Locate the cell with the specified text and output its (x, y) center coordinate. 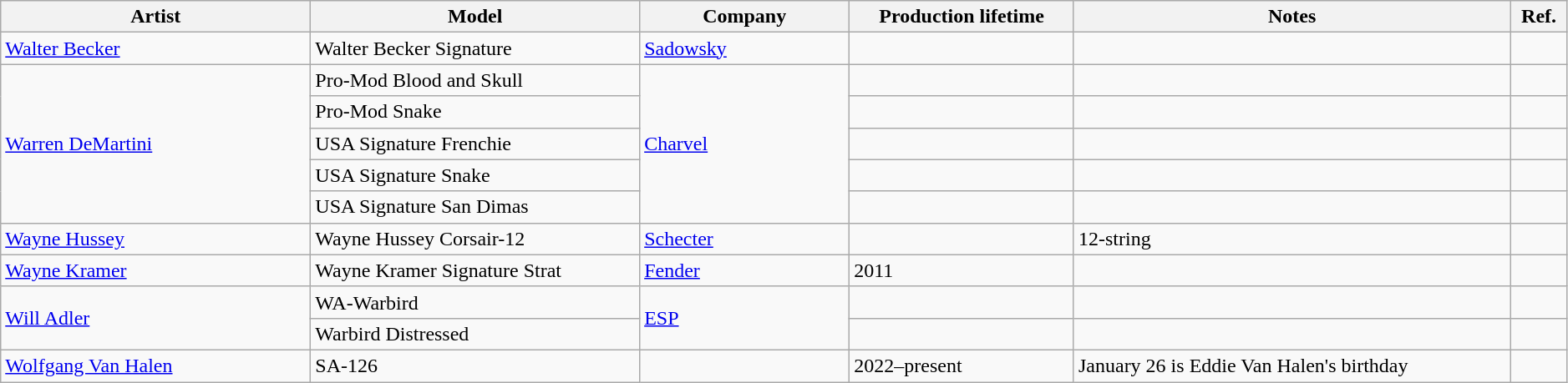
Notes (1291, 17)
USA Signature Frenchie (475, 144)
2022–present (962, 365)
12-string (1291, 239)
Charvel (745, 144)
January 26 is Eddie Van Halen's birthday (1291, 365)
Warren DeMartini (155, 144)
Pro-Mod Blood and Skull (475, 80)
Fender (745, 270)
Model (475, 17)
2011 (962, 270)
Warbird Distressed (475, 334)
Wayne Hussey Corsair-12 (475, 239)
Schecter (745, 239)
Ref. (1539, 17)
Company (745, 17)
USA Signature San Dimas (475, 207)
Production lifetime (962, 17)
Wayne Hussey (155, 239)
SA-126 (475, 365)
Will Adler (155, 318)
Wolfgang Van Halen (155, 365)
Artist (155, 17)
Walter Becker (155, 48)
ESP (745, 318)
WA-Warbird (475, 302)
Pro-Mod Snake (475, 112)
Walter Becker Signature (475, 48)
USA Signature Snake (475, 175)
Wayne Kramer Signature Strat (475, 270)
Wayne Kramer (155, 270)
Sadowsky (745, 48)
